From the cell containing the given text, extract its center point as (x, y) coordinate. 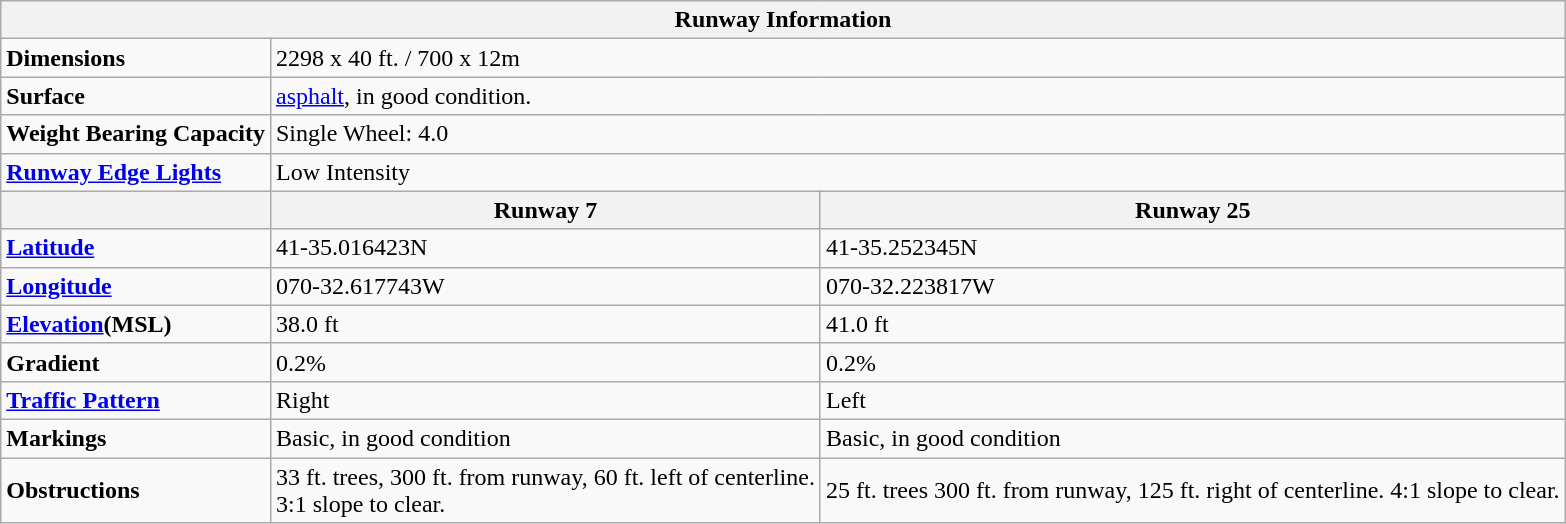
33 ft. trees, 300 ft. from runway, 60 ft. left of centerline.3:1 slope to clear. (545, 490)
38.0 ft (545, 324)
Surface (136, 96)
Obstructions (136, 490)
2298 x 40 ft. / 700 x 12m (918, 58)
asphalt, in good condition. (918, 96)
41-35.016423N (545, 248)
Low Intensity (918, 172)
Markings (136, 438)
Latitude (136, 248)
Runway Edge Lights (136, 172)
41-35.252345N (1192, 248)
Right (545, 400)
Single Wheel: 4.0 (918, 134)
Dimensions (136, 58)
25 ft. trees 300 ft. from runway, 125 ft. right of centerline. 4:1 slope to clear. (1192, 490)
Runway 7 (545, 210)
070-32.223817W (1192, 286)
Runway 25 (1192, 210)
Longitude (136, 286)
Elevation(MSL) (136, 324)
41.0 ft (1192, 324)
Left (1192, 400)
Weight Bearing Capacity (136, 134)
070-32.617743W (545, 286)
Traffic Pattern (136, 400)
Runway Information (783, 20)
Gradient (136, 362)
